Scan for the cell matching the given text and deliver its [x, y] coordinate at center. 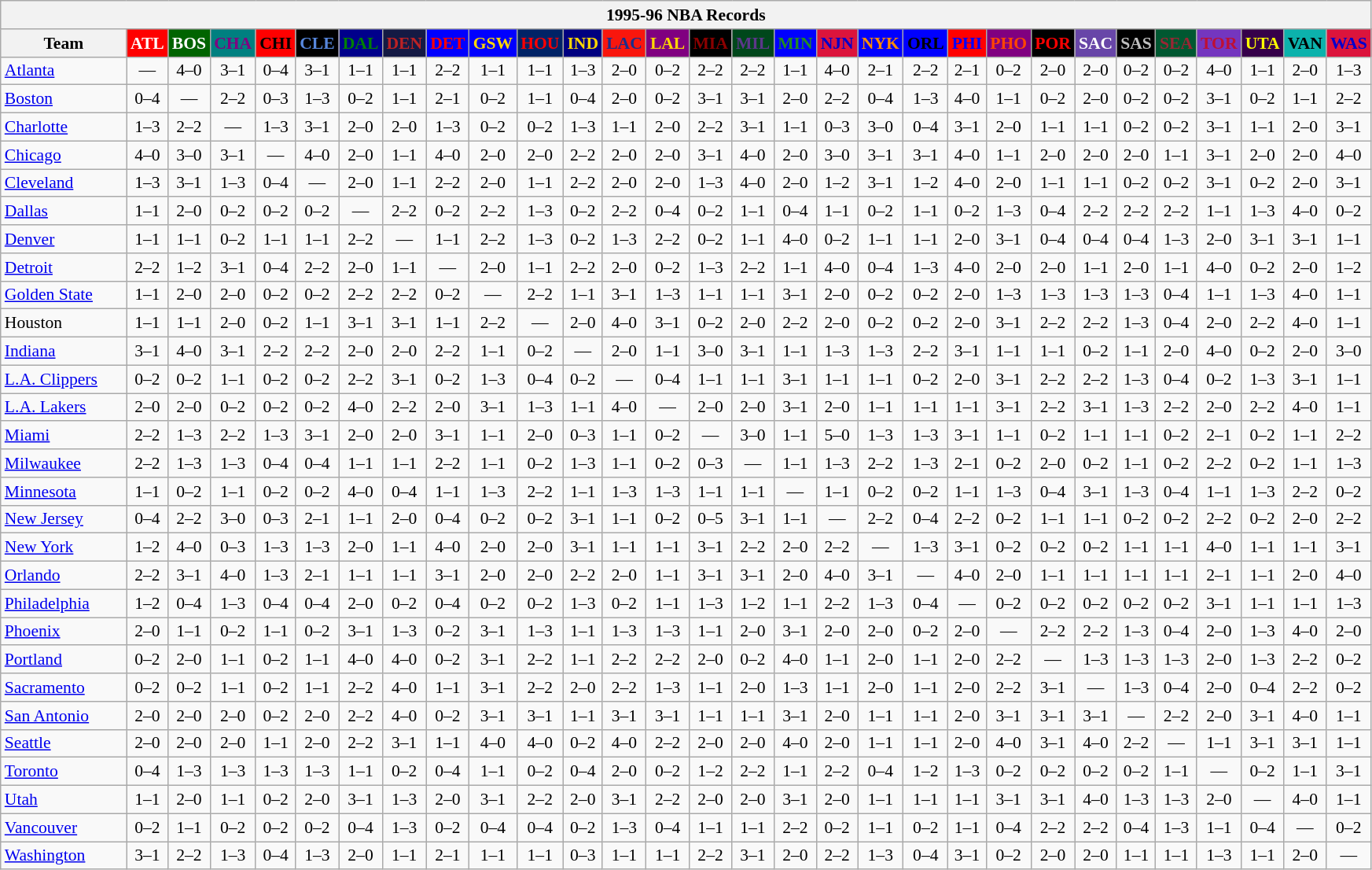
NJN [837, 43]
Detroit [64, 267]
ATL [148, 43]
NYK [881, 43]
Atlanta [64, 71]
Sacramento [64, 688]
Phoenix [64, 632]
UTA [1263, 43]
DEN [404, 43]
CHA [233, 43]
Charlotte [64, 127]
L.A. Clippers [64, 379]
Minnesota [64, 492]
DAL [361, 43]
Houston [64, 323]
5–0 [837, 436]
Utah [64, 800]
0–5 [710, 519]
POR [1053, 43]
Cleveland [64, 183]
Washington [64, 856]
PHI [967, 43]
Indiana [64, 352]
Portland [64, 660]
MIA [710, 43]
Miami [64, 436]
New York [64, 547]
CLE [318, 43]
SEA [1176, 43]
New Jersey [64, 519]
Boston [64, 99]
MIN [795, 43]
1995-96 NBA Records [686, 15]
BOS [189, 43]
TOR [1219, 43]
MIL [753, 43]
Denver [64, 239]
SAC [1096, 43]
Chicago [64, 155]
L.A. Lakers [64, 407]
HOU [539, 43]
DET [448, 43]
ORL [926, 43]
CHI [275, 43]
Philadelphia [64, 603]
Toronto [64, 772]
Team [64, 43]
LAL [668, 43]
SAS [1136, 43]
IND [583, 43]
LAC [624, 43]
WAS [1349, 43]
VAN [1305, 43]
Seattle [64, 743]
San Antonio [64, 716]
Vancouver [64, 828]
PHO [1008, 43]
GSW [494, 43]
Golden State [64, 295]
Orlando [64, 576]
Milwaukee [64, 463]
Dallas [64, 212]
